Provide the [X, Y] coordinate of the cell's center where the given text is located.  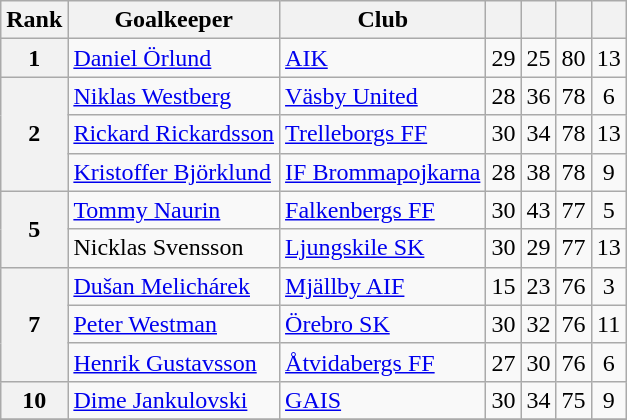
AIK [383, 58]
Falkenbergs FF [383, 210]
Kristoffer Björklund [174, 172]
11 [608, 324]
3 [608, 286]
Åtvidabergs FF [383, 362]
27 [504, 362]
15 [504, 286]
Club [383, 20]
Tommy Naurin [174, 210]
Nicklas Svensson [174, 248]
43 [538, 210]
Rank [34, 20]
Väsby United [383, 96]
Goalkeeper [174, 20]
Örebro SK [383, 324]
Dime Jankulovski [174, 400]
Henrik Gustavsson [174, 362]
Trelleborgs FF [383, 134]
2 [34, 134]
1 [34, 58]
23 [538, 286]
Peter Westman [174, 324]
GAIS [383, 400]
Dušan Melichárek [174, 286]
7 [34, 324]
80 [574, 58]
Niklas Westberg [174, 96]
38 [538, 172]
Rickard Rickardsson [174, 134]
IF Brommapojkarna [383, 172]
75 [574, 400]
Mjällby AIF [383, 286]
36 [538, 96]
Ljungskile SK [383, 248]
25 [538, 58]
32 [538, 324]
Daniel Örlund [174, 58]
10 [34, 400]
